From the cell containing the given text, extract its center point as [X, Y] coordinate. 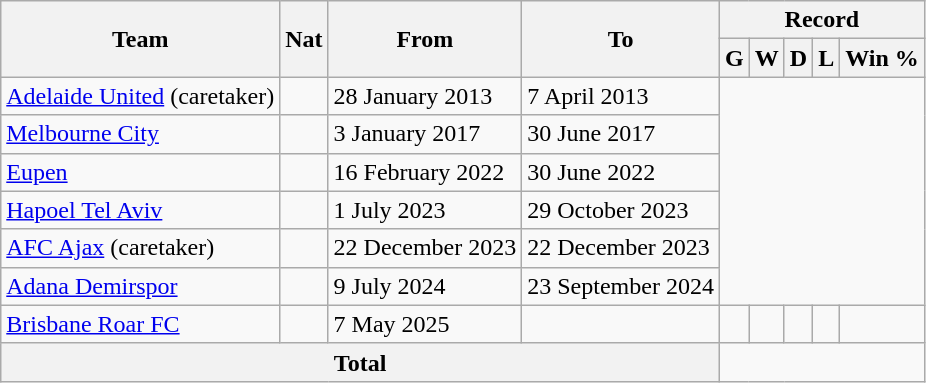
Melbourne City [140, 134]
Win % [882, 58]
7 April 2013 [621, 96]
Record [822, 20]
G [734, 58]
Nat [304, 39]
AFC Ajax (caretaker) [140, 248]
D [798, 58]
Total [360, 362]
3 January 2017 [425, 134]
7 May 2025 [425, 324]
30 June 2017 [621, 134]
Eupen [140, 172]
29 October 2023 [621, 210]
Adelaide United (caretaker) [140, 96]
L [826, 58]
16 February 2022 [425, 172]
28 January 2013 [425, 96]
From [425, 39]
Hapoel Tel Aviv [140, 210]
Adana Demirspor [140, 286]
Team [140, 39]
9 July 2024 [425, 286]
23 September 2024 [621, 286]
Brisbane Roar FC [140, 324]
1 July 2023 [425, 210]
W [766, 58]
30 June 2022 [621, 172]
To [621, 39]
